Determine the [x, y] coordinate at the center of the cell enclosing the given text.  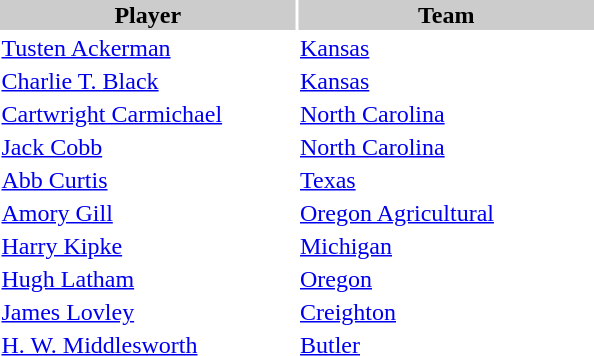
Creighton [446, 312]
Hugh Latham [148, 279]
Oregon Agricultural [446, 213]
Michigan [446, 246]
Tusten Ackerman [148, 48]
Oregon [446, 279]
Abb Curtis [148, 180]
Player [148, 15]
Jack Cobb [148, 147]
Team [446, 15]
Cartwright Carmichael [148, 114]
Charlie T. Black [148, 81]
Amory Gill [148, 213]
Texas [446, 180]
James Lovley [148, 312]
Harry Kipke [148, 246]
